Identify which cell holds the provided text, then report its [x, y] central coordinate. 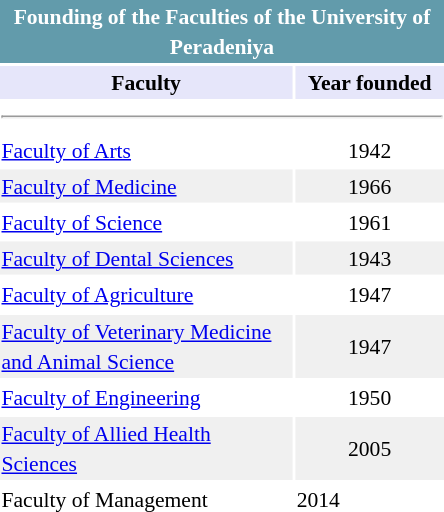
Year founded [370, 82]
Faculty of Agriculture [146, 294]
Faculty of Engineering [146, 398]
Faculty of Arts [146, 150]
1961 [370, 222]
Faculty of Medicine [146, 186]
Faculty of Science [146, 222]
1942 [370, 150]
Founding of the Faculties of the University of Peradeniya [222, 32]
1966 [370, 186]
Faculty [146, 82]
Faculty of Allied Health Sciences [146, 448]
1943 [370, 258]
Faculty of Veterinary Medicine and Animal Science [146, 346]
Faculty of Dental Sciences [146, 258]
1950 [370, 398]
2005 [370, 448]
